Pinpoint the cell where the given text exists, returning its (x, y) midpoint coordinate. 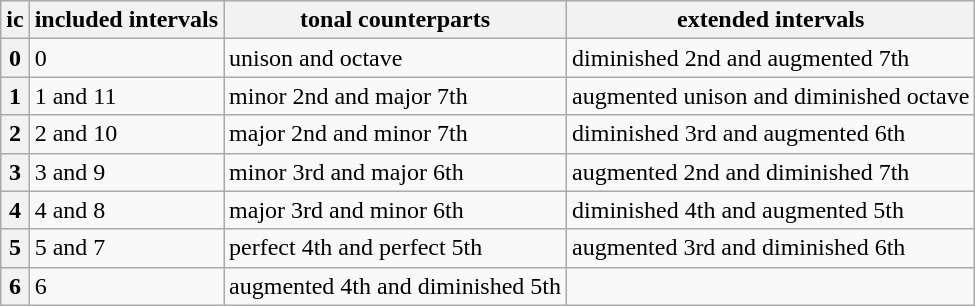
extended intervals (771, 20)
diminished 2nd and augmented 7th (771, 58)
1 and 11 (126, 96)
ic (15, 20)
augmented 2nd and diminished 7th (771, 172)
5 (15, 248)
major 3rd and minor 6th (396, 210)
included intervals (126, 20)
5 and 7 (126, 248)
minor 2nd and major 7th (396, 96)
minor 3rd and major 6th (396, 172)
1 (15, 96)
unison and octave (396, 58)
4 (15, 210)
augmented unison and diminished octave (771, 96)
4 and 8 (126, 210)
3 and 9 (126, 172)
diminished 4th and augmented 5th (771, 210)
perfect 4th and perfect 5th (396, 248)
3 (15, 172)
tonal counterparts (396, 20)
augmented 4th and diminished 5th (396, 286)
augmented 3rd and diminished 6th (771, 248)
2 and 10 (126, 134)
major 2nd and minor 7th (396, 134)
2 (15, 134)
diminished 3rd and augmented 6th (771, 134)
